Identify which cell holds the provided text, then report its [X, Y] central coordinate. 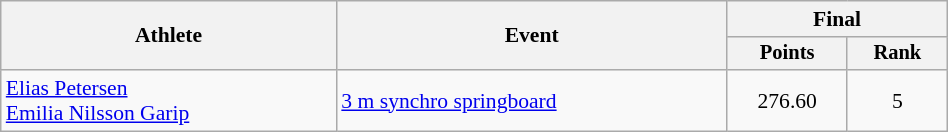
3 m synchro springboard [532, 100]
Final [837, 19]
Rank [897, 54]
5 [897, 100]
Elias Petersen Emilia Nilsson Garip [169, 100]
Event [532, 36]
Points [787, 54]
276.60 [787, 100]
Athlete [169, 36]
